Return the (X, Y) coordinate for the center point of the cell that contains the specified text.  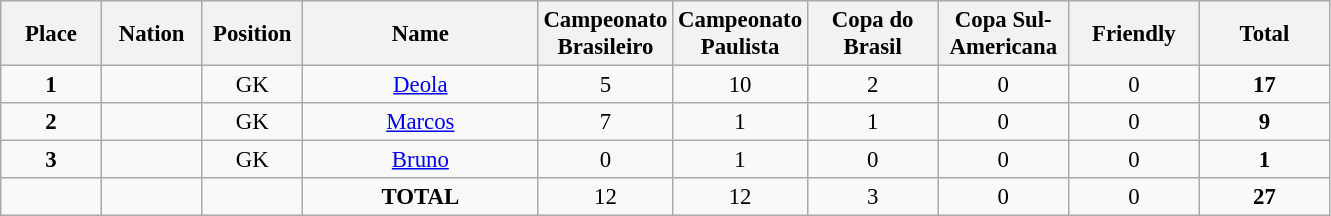
Copa Sul-Americana (1004, 34)
TOTAL (421, 197)
Position (252, 34)
Nation (152, 34)
Bruno (421, 160)
Name (421, 34)
Deola (421, 85)
Campeonato Brasileiro (606, 34)
10 (740, 85)
Campeonato Paulista (740, 34)
Marcos (421, 122)
17 (1264, 85)
27 (1264, 197)
Total (1264, 34)
9 (1264, 122)
7 (606, 122)
Friendly (1134, 34)
Copa do Brasil (872, 34)
Place (52, 34)
5 (606, 85)
